Output the [x, y] coordinate of the center of the cell containing the given text.  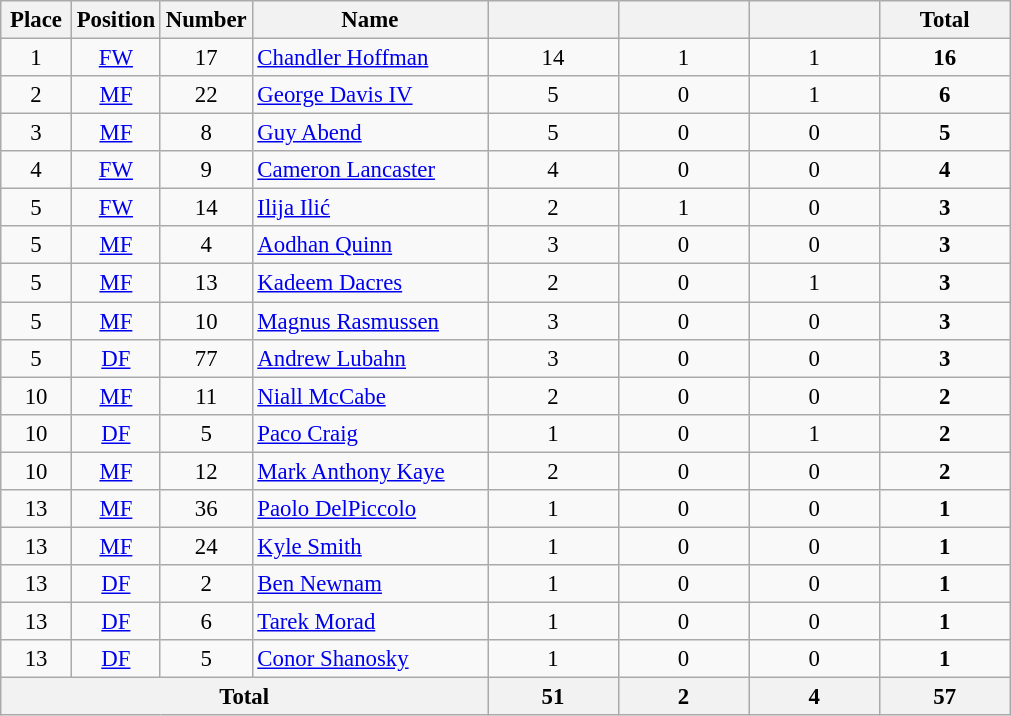
Magnus Rasmussen [370, 321]
9 [206, 170]
Tarek Morad [370, 621]
57 [944, 697]
77 [206, 358]
11 [206, 396]
Ilija Ilić [370, 208]
Kyle Smith [370, 546]
24 [206, 546]
36 [206, 509]
Name [370, 20]
Position [116, 20]
16 [944, 58]
Chandler Hoffman [370, 58]
Guy Abend [370, 133]
Number [206, 20]
12 [206, 471]
Paco Craig [370, 433]
Cameron Lancaster [370, 170]
22 [206, 95]
51 [554, 697]
Andrew Lubahn [370, 358]
Place [36, 20]
Aodhan Quinn [370, 245]
Mark Anthony Kaye [370, 471]
George Davis IV [370, 95]
Niall McCabe [370, 396]
Kadeem Dacres [370, 283]
Conor Shanosky [370, 659]
Paolo DelPiccolo [370, 509]
8 [206, 133]
Ben Newnam [370, 584]
17 [206, 58]
